Find where the given text appears and provide that cell's center as (X, Y) coordinate. 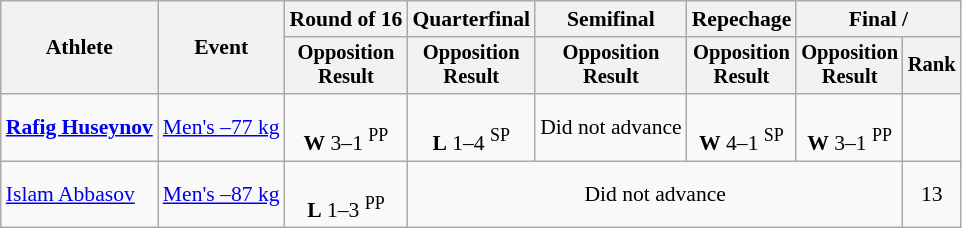
Quarterfinal (471, 19)
Islam Abbasov (80, 194)
Final / (878, 19)
Repechage (742, 19)
13 (932, 194)
L 1–4 SP (471, 128)
L 1–3 PP (346, 194)
Semifinal (611, 19)
Athlete (80, 48)
Rank (932, 66)
Men's –77 kg (222, 128)
Round of 16 (346, 19)
Rafig Huseynov (80, 128)
W 4–1 SP (742, 128)
Event (222, 48)
Men's –87 kg (222, 194)
